Return [x, y] of the center of cell containing provided text 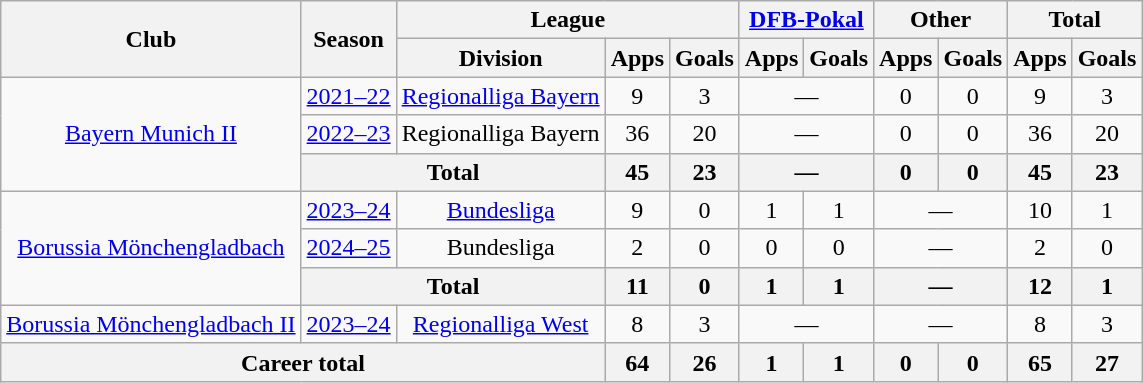
League [568, 20]
10 [1040, 210]
11 [637, 286]
Division [500, 58]
2024–25 [348, 248]
65 [1040, 362]
26 [705, 362]
Borussia Mönchengladbach [151, 248]
64 [637, 362]
Other [941, 20]
12 [1040, 286]
2021–22 [348, 96]
Season [348, 39]
2022–23 [348, 134]
Career total [303, 362]
DFB-Pokal [806, 20]
27 [1107, 362]
Regionalliga West [500, 324]
Borussia Mönchengladbach II [151, 324]
Bayern Munich II [151, 134]
Club [151, 39]
